Locate the cell with the specified text and output its [X, Y] center coordinate. 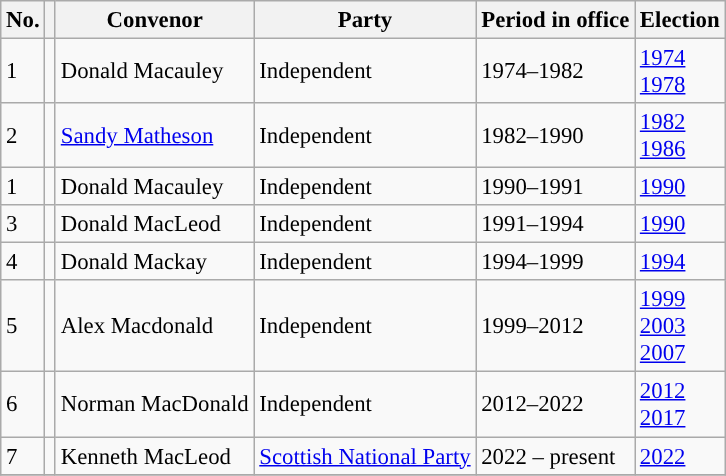
1999–2012 [556, 326]
1990–1991 [556, 187]
Donald MacLeod [154, 224]
Election [680, 20]
Alex Macdonald [154, 326]
2022 – present [556, 456]
6 [23, 404]
2022 [680, 456]
1982–1990 [556, 136]
Sandy Matheson [154, 136]
Convenor [154, 20]
1991–1994 [556, 224]
3 [23, 224]
Scottish National Party [365, 456]
Period in office [556, 20]
Donald Mackay [154, 262]
2012 2017 [680, 404]
1999 2003 2007 [680, 326]
7 [23, 456]
No. [23, 20]
Norman MacDonald [154, 404]
Party [365, 20]
1982 1986 [680, 136]
2012–2022 [556, 404]
5 [23, 326]
1974 1978 [680, 72]
2 [23, 136]
Kenneth MacLeod [154, 456]
1974–1982 [556, 72]
4 [23, 262]
1994–1999 [556, 262]
1994 [680, 262]
